Return (x, y) of the center of cell containing provided text 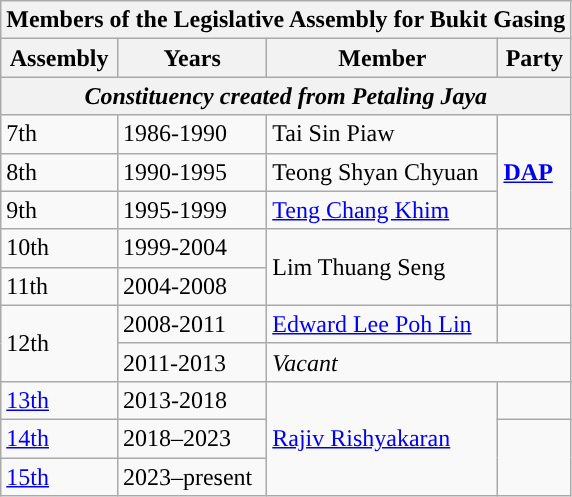
Assembly (60, 58)
Vacant (419, 362)
Tai Sin Piaw (382, 134)
10th (60, 248)
2018–2023 (192, 438)
15th (60, 477)
Members of the Legislative Assembly for Bukit Gasing (286, 20)
Teong Shyan Chyuan (382, 172)
7th (60, 134)
14th (60, 438)
1999-2004 (192, 248)
11th (60, 286)
13th (60, 400)
DAP (534, 172)
2008-2011 (192, 324)
2011-2013 (192, 362)
Lim Thuang Seng (382, 267)
2023–present (192, 477)
1990-1995 (192, 172)
Rajiv Rishyakaran (382, 438)
Member (382, 58)
Edward Lee Poh Lin (382, 324)
9th (60, 210)
Constituency created from Petaling Jaya (286, 96)
12th (60, 343)
1995-1999 (192, 210)
8th (60, 172)
2004-2008 (192, 286)
Years (192, 58)
1986-1990 (192, 134)
Party (534, 58)
2013-2018 (192, 400)
Teng Chang Khim (382, 210)
